Find where the given text appears and provide that cell's center as (x, y) coordinate. 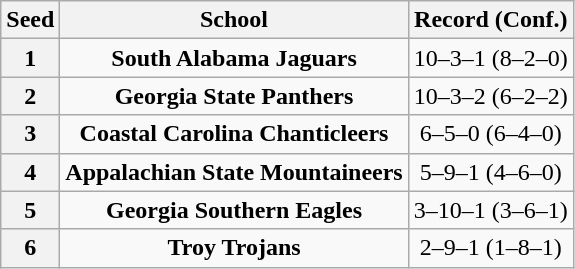
Georgia State Panthers (234, 96)
6–5–0 (6–4–0) (490, 134)
1 (30, 58)
6 (30, 248)
Seed (30, 20)
Coastal Carolina Chanticleers (234, 134)
10–3–2 (6–2–2) (490, 96)
Record (Conf.) (490, 20)
3–10–1 (3–6–1) (490, 210)
5 (30, 210)
South Alabama Jaguars (234, 58)
School (234, 20)
Troy Trojans (234, 248)
2–9–1 (1–8–1) (490, 248)
3 (30, 134)
Appalachian State Mountaineers (234, 172)
5–9–1 (4–6–0) (490, 172)
4 (30, 172)
Georgia Southern Eagles (234, 210)
2 (30, 96)
10–3–1 (8–2–0) (490, 58)
